For the text-containing cell, return its midpoint in [X, Y] coordinate format. 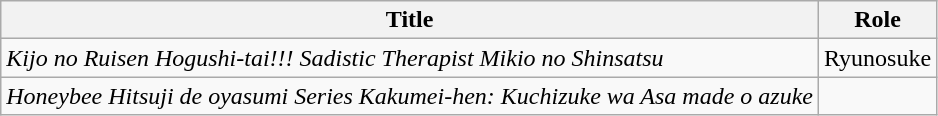
Kijo no Ruisen Hogushi-tai!!! Sadistic Therapist Mikio no Shinsatsu [410, 58]
Ryunosuke [878, 58]
Title [410, 20]
Honeybee Hitsuji de oyasumi Series Kakumei-hen: Kuchizuke wa Asa made o azuke [410, 96]
Role [878, 20]
